Pinpoint the cell where the given text exists, returning its [x, y] midpoint coordinate. 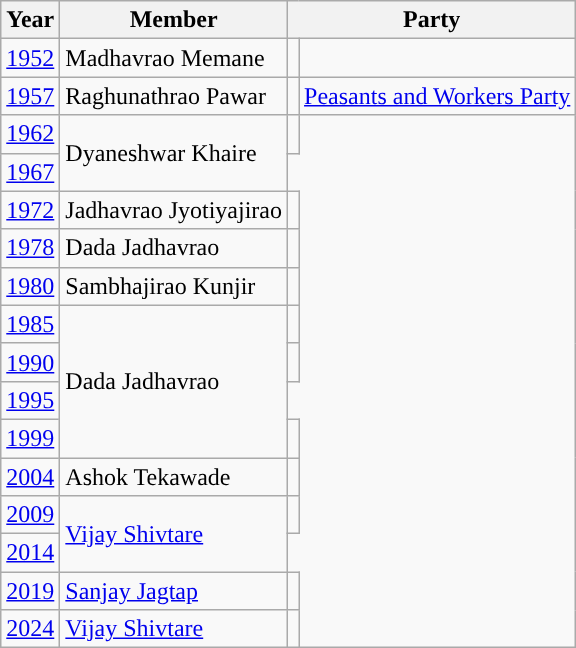
Sanjay Jagtap [174, 591]
1980 [30, 286]
Dyaneshwar Khaire [174, 153]
Raghunathrao Pawar [174, 96]
1995 [30, 400]
2014 [30, 553]
2004 [30, 477]
1967 [30, 172]
2019 [30, 591]
Madhavrao Memane [174, 58]
Year [30, 20]
Sambhajirao Kunjir [174, 286]
1957 [30, 96]
Party [431, 20]
Jadhavrao Jyotiyajirao [174, 210]
1962 [30, 134]
Ashok Tekawade [174, 477]
1972 [30, 210]
1985 [30, 324]
1978 [30, 248]
1999 [30, 438]
Member [174, 20]
1952 [30, 58]
1990 [30, 362]
2024 [30, 629]
2009 [30, 515]
Peasants and Workers Party [438, 96]
